Pinpoint the cell where the given text exists, returning its (X, Y) midpoint coordinate. 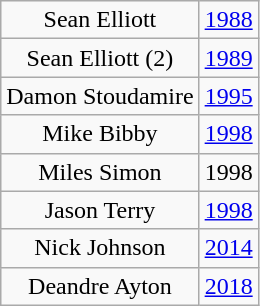
2014 (228, 248)
Damon Stoudamire (100, 96)
1988 (228, 20)
Nick Johnson (100, 248)
Deandre Ayton (100, 286)
Jason Terry (100, 210)
Mike Bibby (100, 134)
2018 (228, 286)
Miles Simon (100, 172)
Sean Elliott (2) (100, 58)
1995 (228, 96)
1989 (228, 58)
Sean Elliott (100, 20)
